Pinpoint the cell where the given text exists, returning its [X, Y] midpoint coordinate. 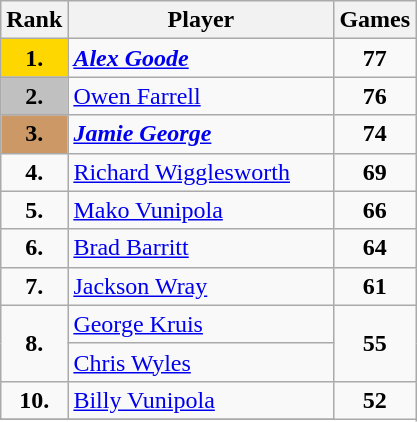
Games [375, 20]
Richard Wigglesworth [201, 172]
64 [375, 248]
Owen Farrell [201, 96]
Billy Vunipola [201, 400]
5. [34, 210]
Brad Barritt [201, 248]
8. [34, 343]
76 [375, 96]
69 [375, 172]
74 [375, 134]
3. [34, 134]
Rank [34, 20]
Jamie George [201, 134]
52 [375, 400]
1. [34, 58]
Player [201, 20]
77 [375, 58]
66 [375, 210]
55 [375, 343]
Jackson Wray [201, 286]
Alex Goode [201, 58]
7. [34, 286]
10. [34, 400]
2. [34, 96]
George Kruis [201, 324]
6. [34, 248]
Mako Vunipola [201, 210]
4. [34, 172]
Chris Wyles [201, 362]
61 [375, 286]
